Extract the (x, y) coordinate from the center of the cell holding the provided text.  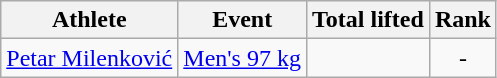
Athlete (90, 20)
Men's 97 kg (242, 58)
Event (242, 20)
Rank (462, 20)
Petar Milenković (90, 58)
Total lifted (368, 20)
- (462, 58)
